Detect which cell encompasses the target text, then output its [x, y] center coordinate. 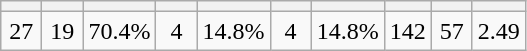
19 [62, 31]
2.49 [498, 31]
27 [22, 31]
70.4% [120, 31]
57 [452, 31]
142 [408, 31]
